From the cell containing the given text, extract its center point as (x, y) coordinate. 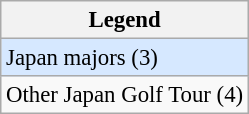
Japan majors (3) (125, 58)
Other Japan Golf Tour (4) (125, 95)
Legend (125, 20)
